Output the [X, Y] coordinate of the center of the cell containing the given text.  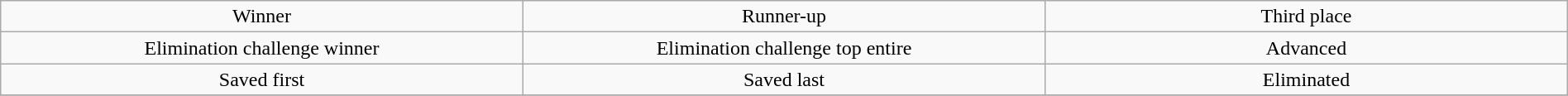
Eliminated [1307, 79]
Saved first [262, 79]
Runner-up [784, 17]
Advanced [1307, 48]
Winner [262, 17]
Elimination challenge winner [262, 48]
Elimination challenge top entire [784, 48]
Saved last [784, 79]
Third place [1307, 17]
